Locate the cell with the specified text and output its (X, Y) center coordinate. 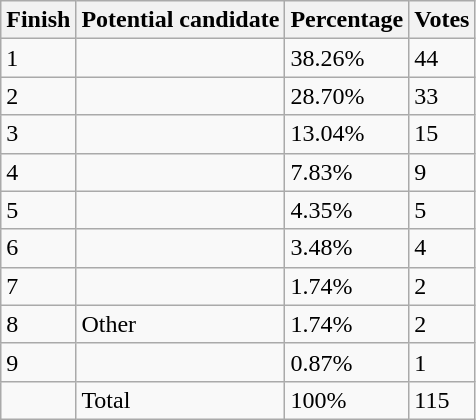
28.70% (347, 96)
13.04% (347, 134)
0.87% (347, 362)
Total (180, 400)
38.26% (347, 58)
44 (442, 58)
33 (442, 96)
8 (38, 324)
Other (180, 324)
Potential candidate (180, 20)
Finish (38, 20)
15 (442, 134)
7.83% (347, 172)
3 (38, 134)
Votes (442, 20)
7 (38, 286)
3.48% (347, 248)
Percentage (347, 20)
6 (38, 248)
4.35% (347, 210)
115 (442, 400)
100% (347, 400)
